Extract the (X, Y) coordinate from the center of the cell holding the provided text.  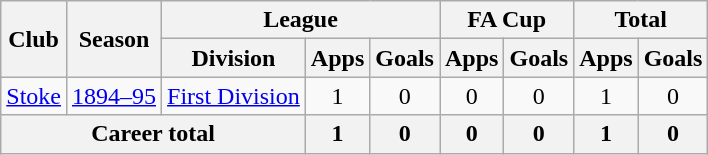
Career total (154, 134)
League (301, 20)
1894–95 (114, 96)
Season (114, 39)
First Division (234, 96)
Division (234, 58)
FA Cup (507, 20)
Stoke (34, 96)
Total (641, 20)
Club (34, 39)
